Find where the given text appears and provide that cell's center as (X, Y) coordinate. 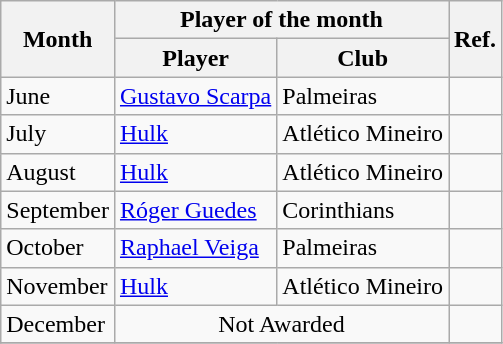
November (58, 286)
September (58, 210)
December (58, 324)
June (58, 96)
Raphael Veiga (195, 248)
Gustavo Scarpa (195, 96)
Club (363, 58)
Not Awarded (281, 324)
October (58, 248)
Corinthians (363, 210)
Róger Guedes (195, 210)
Ref. (474, 39)
Month (58, 39)
August (58, 172)
July (58, 134)
Player of the month (281, 20)
Player (195, 58)
